Find where the given text appears and provide that cell's center as (x, y) coordinate. 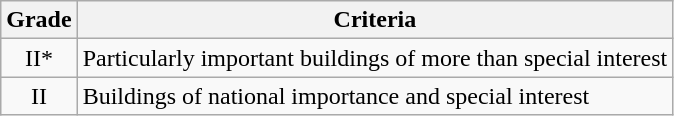
Criteria (375, 20)
II* (39, 58)
Buildings of national importance and special interest (375, 96)
Particularly important buildings of more than special interest (375, 58)
Grade (39, 20)
II (39, 96)
